Provide the [X, Y] coordinate of the cell's center where the given text is located.  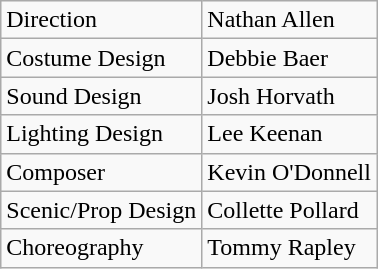
Tommy Rapley [290, 248]
Collette Pollard [290, 210]
Choreography [102, 248]
Josh Horvath [290, 96]
Lighting Design [102, 134]
Sound Design [102, 96]
Kevin O'Donnell [290, 172]
Composer [102, 172]
Scenic/Prop Design [102, 210]
Debbie Baer [290, 58]
Direction [102, 20]
Costume Design [102, 58]
Lee Keenan [290, 134]
Nathan Allen [290, 20]
